Detect which cell encompasses the target text, then output its (X, Y) center coordinate. 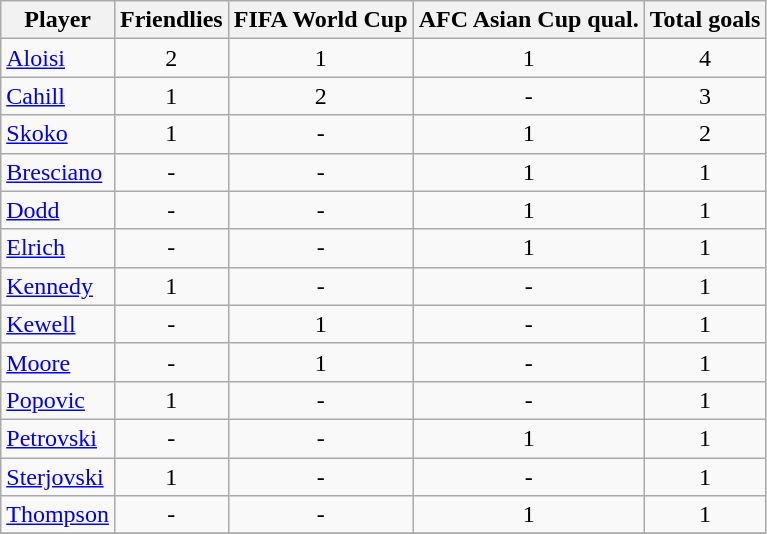
4 (705, 58)
Aloisi (58, 58)
Petrovski (58, 438)
3 (705, 96)
Player (58, 20)
Kennedy (58, 286)
AFC Asian Cup qual. (528, 20)
FIFA World Cup (320, 20)
Popovic (58, 400)
Kewell (58, 324)
Dodd (58, 210)
Moore (58, 362)
Sterjovski (58, 477)
Elrich (58, 248)
Skoko (58, 134)
Thompson (58, 515)
Friendlies (171, 20)
Cahill (58, 96)
Bresciano (58, 172)
Total goals (705, 20)
